Identify which cell holds the provided text, then report its (X, Y) central coordinate. 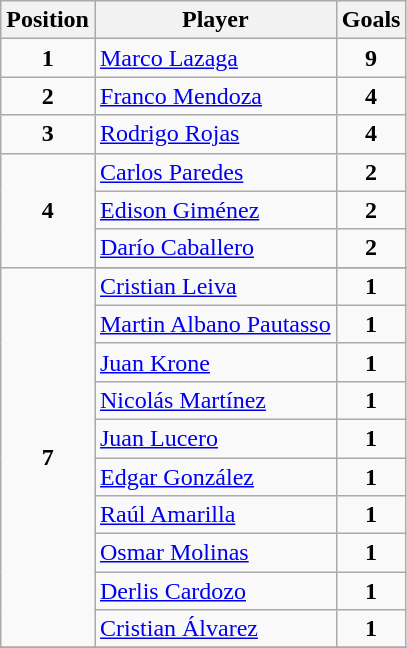
Player (215, 20)
Marco Lazaga (215, 58)
9 (371, 58)
Position (48, 20)
Juan Krone (215, 362)
Edgar González (215, 477)
Raúl Amarilla (215, 515)
Osmar Molinas (215, 553)
Carlos Paredes (215, 172)
Goals (371, 20)
Nicolás Martínez (215, 400)
Cristian Álvarez (215, 629)
Cristian Leiva (215, 286)
7 (48, 458)
Darío Caballero (215, 248)
Martin Albano Pautasso (215, 324)
3 (48, 134)
Edison Giménez (215, 210)
Rodrigo Rojas (215, 134)
Franco Mendoza (215, 96)
Derlis Cardozo (215, 591)
Juan Lucero (215, 438)
